From the cell containing the given text, extract its center point as (x, y) coordinate. 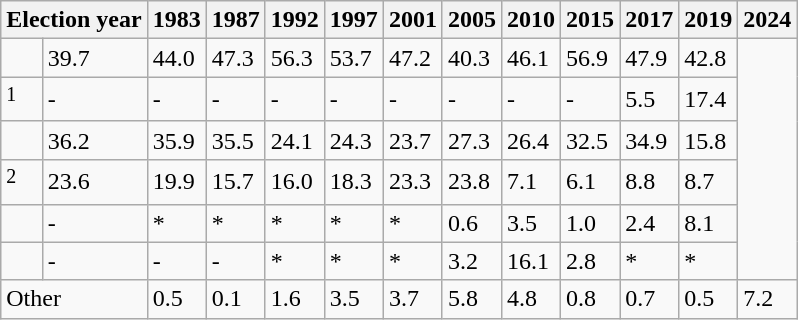
27.3 (472, 140)
23.7 (412, 140)
8.8 (650, 182)
1992 (294, 20)
7.2 (768, 299)
44.0 (176, 58)
26.4 (530, 140)
2 (22, 182)
35.5 (236, 140)
17.4 (708, 100)
32.5 (590, 140)
56.3 (294, 58)
0.1 (236, 299)
15.8 (708, 140)
5.5 (650, 100)
24.3 (354, 140)
24.1 (294, 140)
Other (74, 299)
3.7 (412, 299)
18.3 (354, 182)
47.2 (412, 58)
0.8 (590, 299)
1987 (236, 20)
2.8 (590, 261)
2017 (650, 20)
7.1 (530, 182)
1.6 (294, 299)
47.9 (650, 58)
1997 (354, 20)
36.2 (94, 140)
2015 (590, 20)
23.6 (94, 182)
53.7 (354, 58)
6.1 (590, 182)
2010 (530, 20)
39.7 (94, 58)
46.1 (530, 58)
2001 (412, 20)
35.9 (176, 140)
1983 (176, 20)
19.9 (176, 182)
15.7 (236, 182)
16.0 (294, 182)
42.8 (708, 58)
Election year (74, 20)
0.7 (650, 299)
40.3 (472, 58)
1 (22, 100)
23.3 (412, 182)
1.0 (590, 223)
3.2 (472, 261)
2.4 (650, 223)
0.6 (472, 223)
47.3 (236, 58)
2019 (708, 20)
34.9 (650, 140)
56.9 (590, 58)
2024 (768, 20)
4.8 (530, 299)
8.7 (708, 182)
5.8 (472, 299)
23.8 (472, 182)
8.1 (708, 223)
2005 (472, 20)
16.1 (530, 261)
